Scan for the cell matching the given text and deliver its (X, Y) coordinate at center. 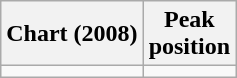
Peakposition (189, 34)
Chart (2008) (72, 34)
